Identify which cell holds the provided text, then report its (X, Y) central coordinate. 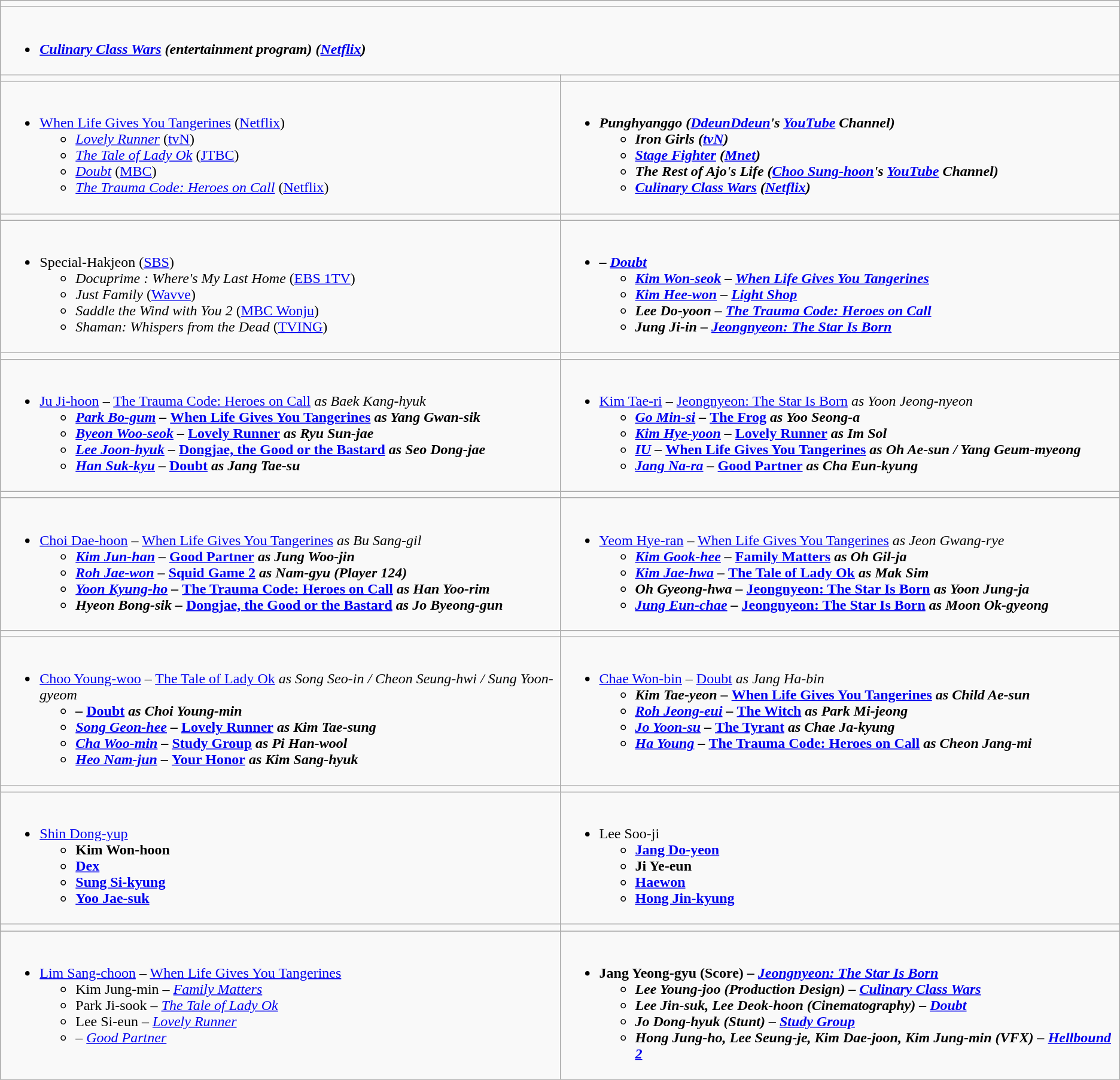
Lee Soo-jiJang Do-yeonJi Ye-eunHaewonHong Jin-kyung (840, 858)
Culinary Class Wars (entertainment program) (Netflix) (560, 41)
When Life Gives You Tangerines (Netflix)Lovely Runner (tvN)The Tale of Lady Ok (JTBC)Doubt (MBC)The Trauma Code: Heroes on Call (Netflix) (280, 147)
Shin Dong-yupKim Won-hoonDexSung Si-kyungYoo Jae-suk (280, 858)
